Return [x, y] of the center of cell containing provided text 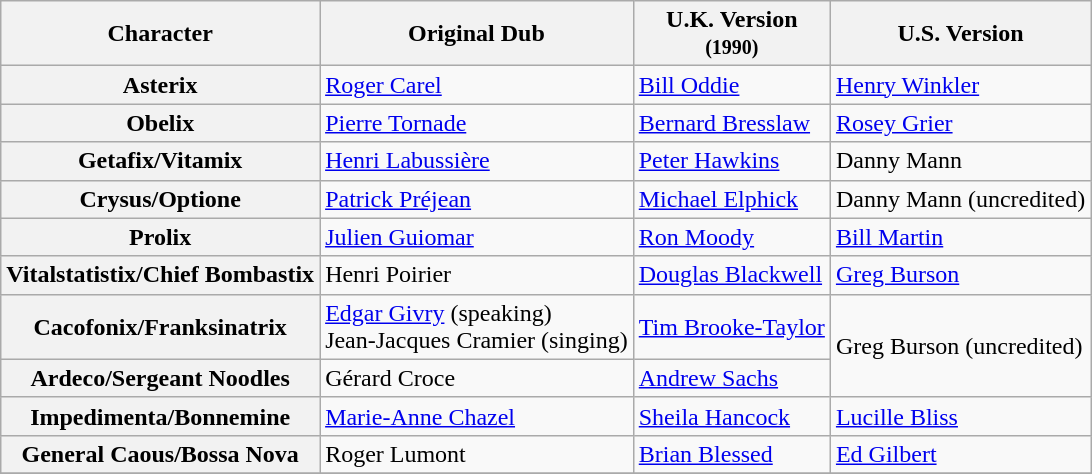
Patrick Préjean [477, 199]
Character [160, 34]
Obelix [160, 123]
Bill Oddie [732, 85]
Douglas Blackwell [732, 275]
Ed Gilbert [960, 454]
U.S. Version [960, 34]
Roger Lumont [477, 454]
Prolix [160, 237]
Lucille Bliss [960, 416]
Ron Moody [732, 237]
Danny Mann (uncredited) [960, 199]
Sheila Hancock [732, 416]
Andrew Sachs [732, 378]
U.K. Version(1990) [732, 34]
Greg Burson (uncredited) [960, 346]
Henry Winkler [960, 85]
Ardeco/Sergeant Noodles [160, 378]
Pierre Tornade [477, 123]
Vitalstatistix/Chief Bombastix [160, 275]
Impedimenta/Bonnemine [160, 416]
Asterix [160, 85]
Peter Hawkins [732, 161]
Tim Brooke-Taylor [732, 326]
Henri Poirier [477, 275]
Danny Mann [960, 161]
Greg Burson [960, 275]
General Caous/Bossa Nova [160, 454]
Original Dub [477, 34]
Marie-Anne Chazel [477, 416]
Edgar Givry (speaking)Jean-Jacques Cramier (singing) [477, 326]
Cacofonix/Franksinatrix [160, 326]
Brian Blessed [732, 454]
Michael Elphick [732, 199]
Rosey Grier [960, 123]
Bernard Bresslaw [732, 123]
Bill Martin [960, 237]
Gérard Croce [477, 378]
Roger Carel [477, 85]
Crysus/Optione [160, 199]
Julien Guiomar [477, 237]
Getafix/Vitamix [160, 161]
Henri Labussière [477, 161]
